Capture the cell that displays the provided text and extract its [X, Y] central coordinate. 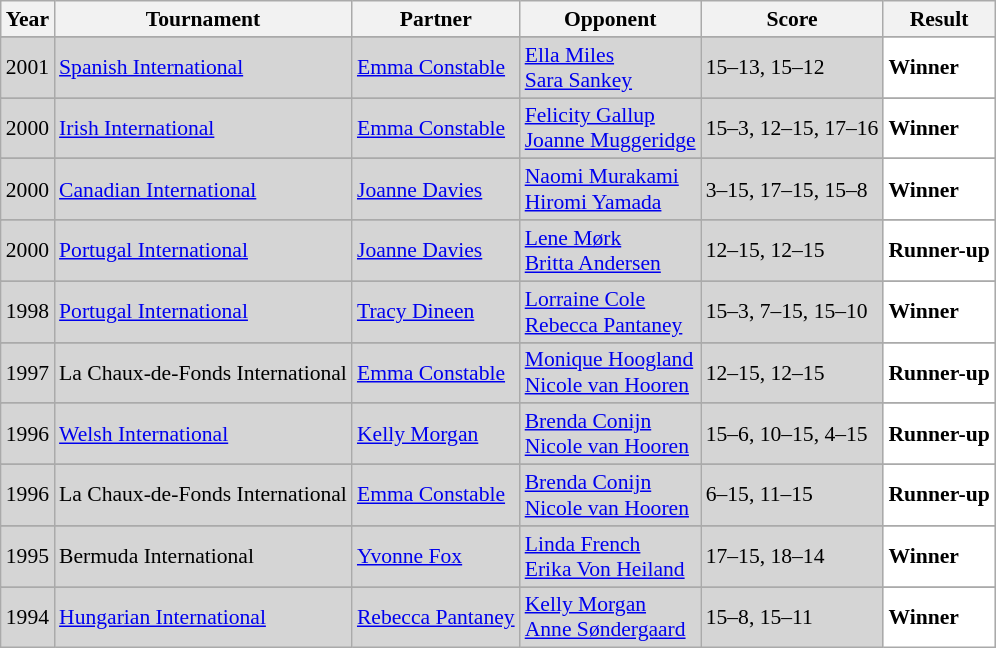
Spanish International [203, 68]
Opponent [610, 19]
Year [28, 19]
15–8, 15–11 [792, 618]
Ella Miles Sara Sankey [610, 68]
15–3, 7–15, 15–10 [792, 312]
Lorraine Cole Rebecca Pantaney [610, 312]
Lene Mørk Britta Andersen [610, 250]
3–15, 17–15, 15–8 [792, 190]
Monique Hoogland Nicole van Hooren [610, 372]
15–13, 15–12 [792, 68]
Welsh International [203, 434]
Irish International [203, 128]
Kelly Morgan [436, 434]
Felicity Gallup Joanne Muggeridge [610, 128]
Bermuda International [203, 556]
Rebecca Pantaney [436, 618]
1998 [28, 312]
Tournament [203, 19]
Score [792, 19]
1995 [28, 556]
Result [938, 19]
Hungarian International [203, 618]
2001 [28, 68]
Tracy Dineen [436, 312]
Canadian International [203, 190]
1994 [28, 618]
Partner [436, 19]
1997 [28, 372]
Linda French Erika Von Heiland [610, 556]
15–6, 10–15, 4–15 [792, 434]
6–15, 11–15 [792, 496]
17–15, 18–14 [792, 556]
Yvonne Fox [436, 556]
Kelly Morgan Anne Søndergaard [610, 618]
Naomi Murakami Hiromi Yamada [610, 190]
15–3, 12–15, 17–16 [792, 128]
